Determine the (X, Y) coordinate at the center of the cell enclosing the given text.  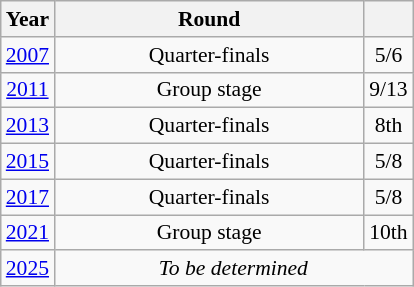
2015 (28, 162)
2011 (28, 90)
5/6 (388, 55)
9/13 (388, 90)
2013 (28, 126)
Year (28, 19)
Round (209, 19)
8th (388, 126)
2025 (28, 269)
2007 (28, 55)
2021 (28, 233)
2017 (28, 197)
To be determined (234, 269)
10th (388, 233)
